Extract the (x, y) coordinate from the center of the cell holding the provided text.  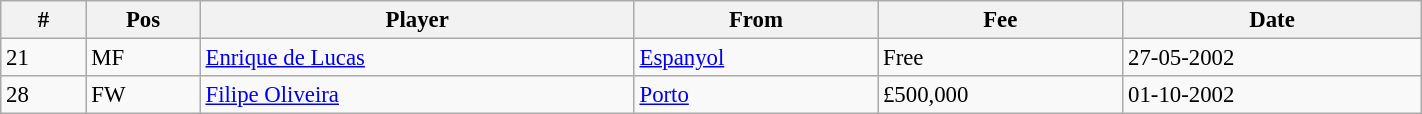
Enrique de Lucas (417, 58)
MF (143, 58)
21 (44, 58)
£500,000 (1000, 95)
Player (417, 20)
From (756, 20)
28 (44, 95)
27-05-2002 (1272, 58)
Date (1272, 20)
Porto (756, 95)
Fee (1000, 20)
Pos (143, 20)
01-10-2002 (1272, 95)
Espanyol (756, 58)
FW (143, 95)
# (44, 20)
Filipe Oliveira (417, 95)
Free (1000, 58)
